Locate the cell with the specified text and output its [x, y] center coordinate. 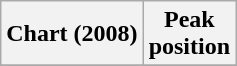
Peakposition [189, 34]
Chart (2008) [72, 34]
